From the cell containing the given text, extract its center point as (X, Y) coordinate. 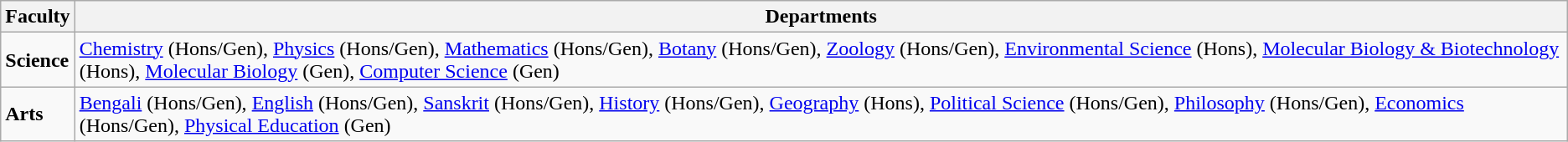
Faculty (38, 17)
Science (38, 60)
Arts (38, 114)
Departments (821, 17)
